Capture the cell that displays the provided text and extract its [X, Y] central coordinate. 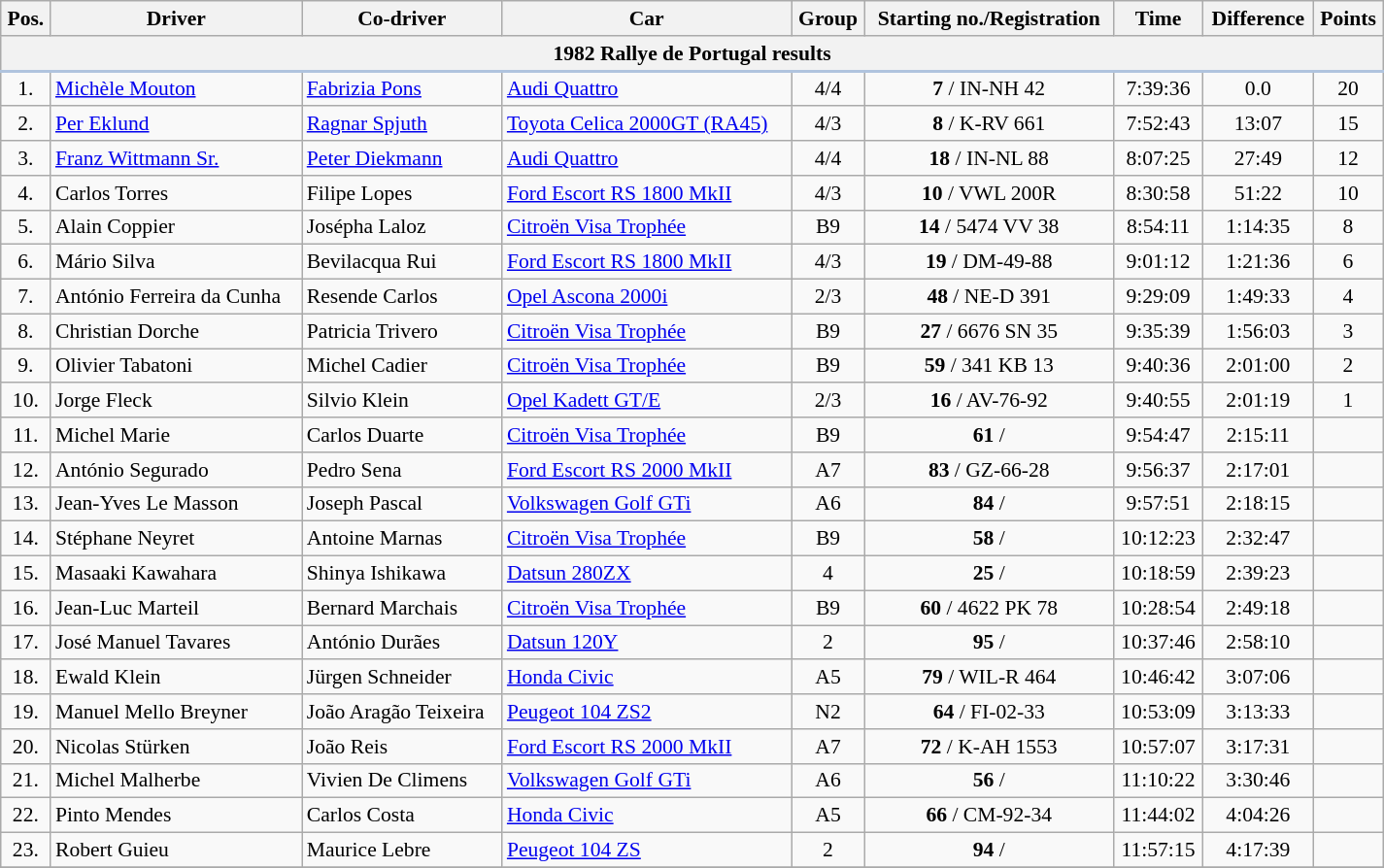
Masaaki Kawahara [177, 574]
21. [25, 781]
84 / [989, 504]
7:39:36 [1158, 88]
11:57:15 [1158, 851]
8. [25, 331]
Silvio Klein [402, 401]
Carlos Torres [177, 193]
2:32:47 [1259, 539]
Joseph Pascal [402, 504]
Filipe Lopes [402, 193]
Toyota Celica 2000GT (RA45) [647, 124]
27 / 6676 SN 35 [989, 331]
Olivier Tabatoni [177, 366]
9:40:36 [1158, 366]
Michel Cadier [402, 366]
27:49 [1259, 158]
19 / DM-49-88 [989, 262]
Carlos Costa [402, 816]
Franz Wittmann Sr. [177, 158]
Robert Guieu [177, 851]
Co-driver [402, 18]
16. [25, 608]
15 [1348, 124]
72 / K-AH 1553 [989, 747]
2:01:00 [1259, 366]
Difference [1259, 18]
10. [25, 401]
Ragnar Spjuth [402, 124]
8:07:25 [1158, 158]
Jorge Fleck [177, 401]
8 / K-RV 661 [989, 124]
Ewald Klein [177, 678]
N2 [828, 712]
17. [25, 643]
1. [25, 88]
José Manuel Tavares [177, 643]
Datsun 120Y [647, 643]
12. [25, 470]
14 / 5474 VV 38 [989, 227]
4:04:26 [1259, 816]
Points [1348, 18]
Michel Marie [177, 435]
Josépha Laloz [402, 227]
95 / [989, 643]
9:35:39 [1158, 331]
Datsun 280ZX [647, 574]
2:18:15 [1259, 504]
14. [25, 539]
10 / VWL 200R [989, 193]
Carlos Duarte [402, 435]
16 / AV-76-92 [989, 401]
Starting no./Registration [989, 18]
Pinto Mendes [177, 816]
10:53:09 [1158, 712]
1:14:35 [1259, 227]
20 [1348, 88]
19. [25, 712]
2:39:23 [1259, 574]
7 / IN-NH 42 [989, 88]
7:52:43 [1158, 124]
2:15:11 [1259, 435]
9. [25, 366]
Michel Malherbe [177, 781]
Vivien De Climens [402, 781]
3 [1348, 331]
23. [25, 851]
8 [1348, 227]
Per Eklund [177, 124]
Jürgen Schneider [402, 678]
1 [1348, 401]
Opel Kadett GT/E [647, 401]
Group [828, 18]
3:30:46 [1259, 781]
Antoine Marnas [402, 539]
Jean-Yves Le Masson [177, 504]
Jean-Luc Marteil [177, 608]
25 / [989, 574]
9:40:55 [1158, 401]
Bernard Marchais [402, 608]
1:56:03 [1259, 331]
3:13:33 [1259, 712]
22. [25, 816]
8:54:11 [1158, 227]
2. [25, 124]
1:21:36 [1259, 262]
Peugeot 104 ZS [647, 851]
9:29:09 [1158, 297]
59 / 341 KB 13 [989, 366]
66 / CM-92-34 [989, 816]
2:01:19 [1259, 401]
2:58:10 [1259, 643]
10:46:42 [1158, 678]
Patricia Trivero [402, 331]
Alain Coppier [177, 227]
13. [25, 504]
João Reis [402, 747]
António Segurado [177, 470]
Fabrizia Pons [402, 88]
10:28:54 [1158, 608]
António Durães [402, 643]
Shinya Ishikawa [402, 574]
Mário Silva [177, 262]
11. [25, 435]
Pos. [25, 18]
10:12:23 [1158, 539]
9:56:37 [1158, 470]
12 [1348, 158]
10 [1348, 193]
15. [25, 574]
10:57:07 [1158, 747]
3. [25, 158]
83 / GZ-66-28 [989, 470]
Car [647, 18]
Nicolas Stürken [177, 747]
5. [25, 227]
10:37:46 [1158, 643]
60 / 4622 PK 78 [989, 608]
7. [25, 297]
56 / [989, 781]
João Aragão Teixeira [402, 712]
Driver [177, 18]
61 / [989, 435]
58 / [989, 539]
10:18:59 [1158, 574]
António Ferreira da Cunha [177, 297]
4:17:39 [1259, 851]
Resende Carlos [402, 297]
1:49:33 [1259, 297]
94 / [989, 851]
13:07 [1259, 124]
11:44:02 [1158, 816]
3:07:06 [1259, 678]
2:17:01 [1259, 470]
51:22 [1259, 193]
1982 Rallye de Portugal results [692, 53]
6. [25, 262]
Peter Diekmann [402, 158]
Peugeot 104 ZS2 [647, 712]
4. [25, 193]
0.0 [1259, 88]
64 / FI-02-33 [989, 712]
Stéphane Neyret [177, 539]
3:17:31 [1259, 747]
18. [25, 678]
9:54:47 [1158, 435]
Maurice Lebre [402, 851]
Opel Ascona 2000i [647, 297]
9:57:51 [1158, 504]
Time [1158, 18]
79 / WIL-R 464 [989, 678]
Pedro Sena [402, 470]
20. [25, 747]
9:01:12 [1158, 262]
48 / NE-D 391 [989, 297]
Christian Dorche [177, 331]
18 / IN-NL 88 [989, 158]
Michèle Mouton [177, 88]
Bevilacqua Rui [402, 262]
Manuel Mello Breyner [177, 712]
11:10:22 [1158, 781]
2:49:18 [1259, 608]
6 [1348, 262]
8:30:58 [1158, 193]
